Determine the [x, y] coordinate at the center of the cell enclosing the given text.  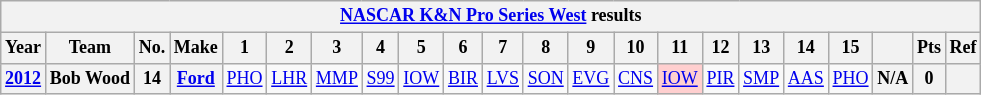
LHR [290, 78]
AAS [806, 78]
4 [380, 48]
Team [90, 48]
NASCAR K&N Pro Series West results [491, 16]
Ford [196, 78]
11 [680, 48]
PIR [720, 78]
0 [930, 78]
Pts [930, 48]
12 [720, 48]
Ref [963, 48]
5 [422, 48]
N/A [893, 78]
1 [244, 48]
MMP [338, 78]
No. [152, 48]
8 [546, 48]
Make [196, 48]
3 [338, 48]
BIR [464, 78]
S99 [380, 78]
SON [546, 78]
15 [850, 48]
6 [464, 48]
2012 [24, 78]
EVG [591, 78]
CNS [636, 78]
Bob Wood [90, 78]
9 [591, 48]
7 [502, 48]
10 [636, 48]
Year [24, 48]
SMP [762, 78]
LVS [502, 78]
13 [762, 48]
2 [290, 48]
